For the text-containing cell, return its midpoint in (X, Y) coordinate format. 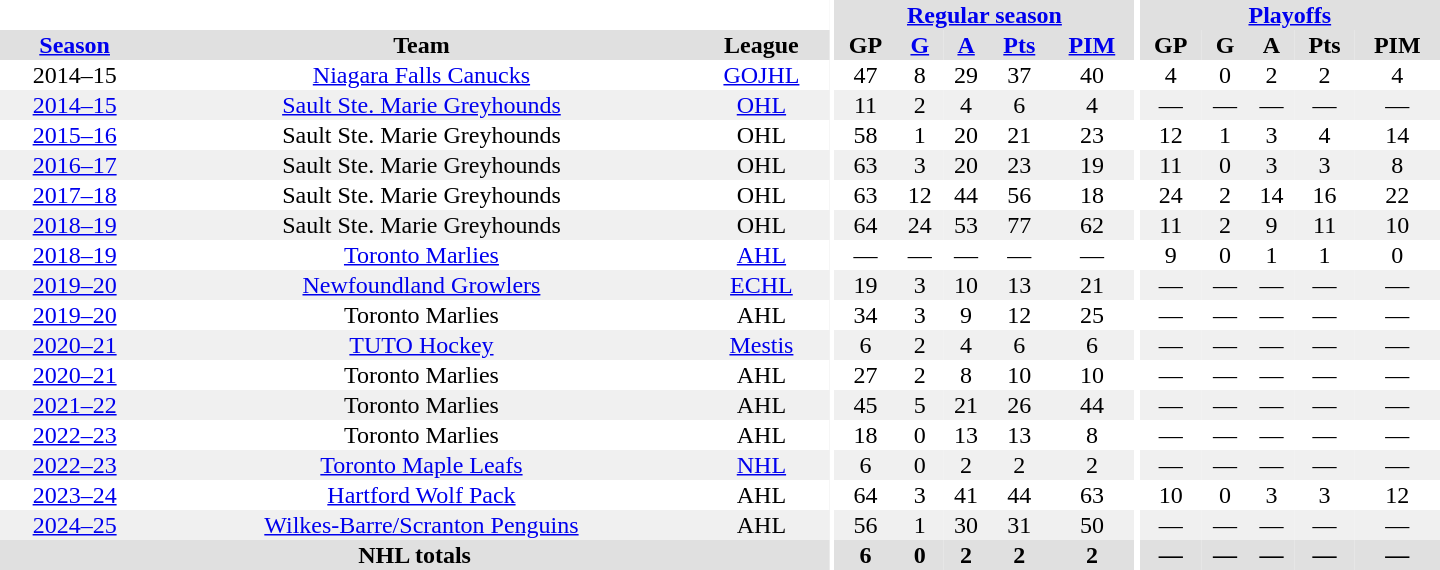
League (762, 45)
62 (1092, 225)
25 (1092, 315)
45 (865, 405)
29 (966, 75)
22 (1398, 195)
77 (1019, 225)
Niagara Falls Canucks (421, 75)
16 (1325, 195)
Wilkes-Barre/Scranton Penguins (421, 525)
NHL totals (414, 555)
2015–16 (74, 135)
GOJHL (762, 75)
2016–17 (74, 165)
26 (1019, 405)
47 (865, 75)
34 (865, 315)
NHL (762, 465)
2017–18 (74, 195)
Team (421, 45)
50 (1092, 525)
Hartford Wolf Pack (421, 495)
37 (1019, 75)
Mestis (762, 345)
2021–22 (74, 405)
2024–25 (74, 525)
27 (865, 375)
Newfoundland Growlers (421, 285)
Toronto Maple Leafs (421, 465)
30 (966, 525)
Season (74, 45)
2023–24 (74, 495)
Playoffs (1290, 15)
40 (1092, 75)
58 (865, 135)
TUTO Hockey (421, 345)
41 (966, 495)
31 (1019, 525)
ECHL (762, 285)
53 (966, 225)
5 (920, 405)
Regular season (984, 15)
